Return (X, Y) of the center of cell containing provided text 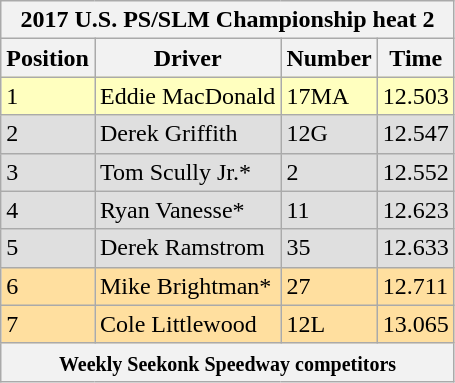
Cole Littlewood (187, 324)
7 (48, 324)
4 (48, 210)
2017 U.S. PS/SLM Championship heat 2 (228, 20)
12G (329, 134)
12L (329, 324)
Tom Scully Jr.* (187, 172)
Eddie MacDonald (187, 96)
Derek Griffith (187, 134)
12.552 (416, 172)
3 (48, 172)
12.547 (416, 134)
12.503 (416, 96)
1 (48, 96)
Ryan Vanesse* (187, 210)
6 (48, 286)
27 (329, 286)
13.065 (416, 324)
11 (329, 210)
17MA (329, 96)
Weekly Seekonk Speedway competitors (228, 362)
5 (48, 248)
Mike Brightman* (187, 286)
Position (48, 58)
12.633 (416, 248)
12.623 (416, 210)
35 (329, 248)
Driver (187, 58)
Derek Ramstrom (187, 248)
12.711 (416, 286)
Time (416, 58)
Number (329, 58)
